Return [x, y] of the center of cell containing provided text 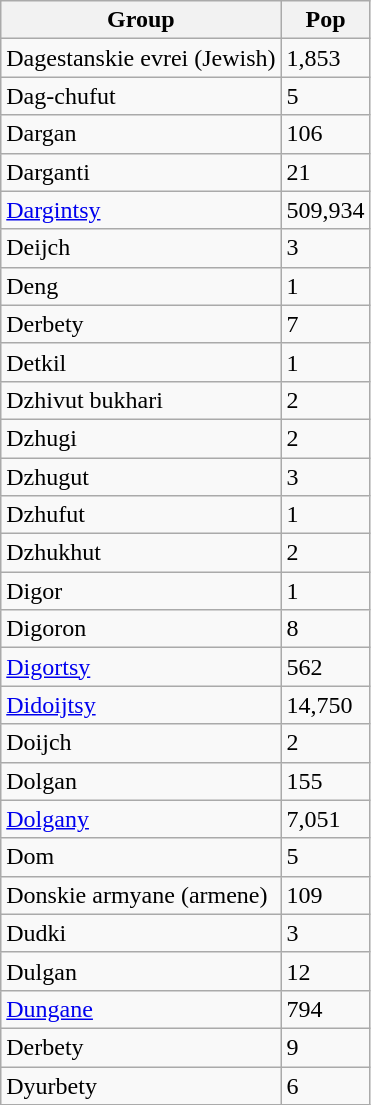
155 [326, 781]
7,051 [326, 819]
Dulgan [141, 971]
Dungane [141, 1009]
Didoijtsy [141, 705]
Group [141, 20]
1,853 [326, 58]
Digoron [141, 629]
Deijch [141, 248]
Doijch [141, 743]
Deng [141, 286]
Dargintsy [141, 210]
Detkil [141, 362]
9 [326, 1047]
Dzhufut [141, 515]
Dom [141, 857]
Digor [141, 591]
Digortsy [141, 667]
Dzhugut [141, 477]
Dzhukhut [141, 553]
Dagestanskie evrei (Jewish) [141, 58]
Dudki [141, 933]
Pop [326, 20]
8 [326, 629]
106 [326, 134]
Dzhivut bukhari [141, 400]
12 [326, 971]
Dzhugi [141, 438]
Darganti [141, 172]
Dag-chufut [141, 96]
562 [326, 667]
109 [326, 895]
Donskie armyane (armene) [141, 895]
14,750 [326, 705]
509,934 [326, 210]
794 [326, 1009]
Dolgany [141, 819]
7 [326, 324]
Dyurbety [141, 1085]
Dargan [141, 134]
6 [326, 1085]
Dolgan [141, 781]
21 [326, 172]
